Identify which cell holds the provided text, then report its (X, Y) central coordinate. 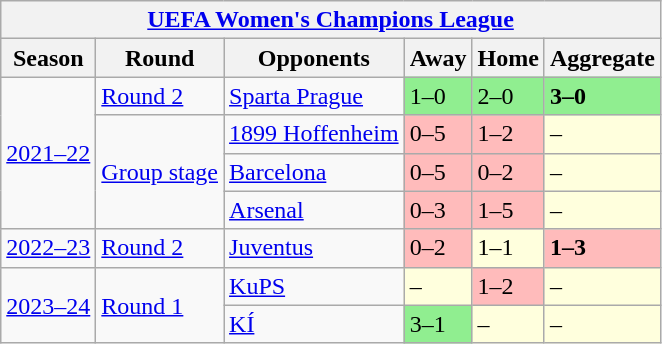
Home (508, 58)
Opponents (314, 58)
2–0 (508, 96)
1899 Hoffenheim (314, 134)
2022–23 (48, 248)
KuPS (314, 286)
1–5 (508, 210)
Season (48, 58)
2021–22 (48, 153)
1–3 (602, 248)
Round (160, 58)
2023–24 (48, 305)
KÍ (314, 324)
1–1 (508, 248)
3–1 (438, 324)
UEFA Women's Champions League (331, 20)
3–0 (602, 96)
Away (438, 58)
Juventus (314, 248)
0–3 (438, 210)
Group stage (160, 172)
Aggregate (602, 58)
Barcelona (314, 172)
Arsenal (314, 210)
Round 1 (160, 305)
Sparta Prague (314, 96)
1–0 (438, 96)
